Extract the [x, y] coordinate from the center of the cell holding the provided text.  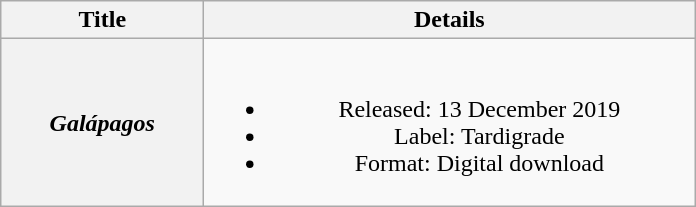
Details [450, 20]
Galápagos [102, 122]
Title [102, 20]
Released: 13 December 2019Label: TardigradeFormat: Digital download [450, 122]
